Find where the given text appears and provide that cell's center as [X, Y] coordinate. 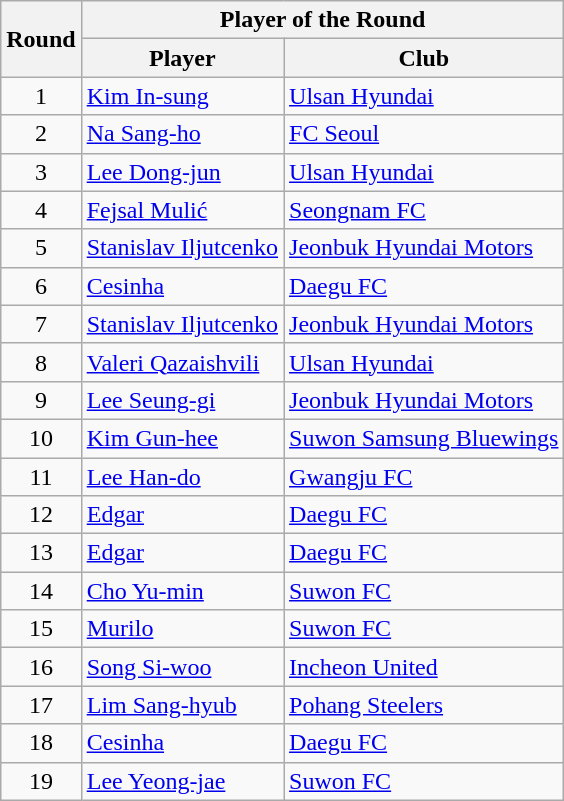
Pohang Steelers [424, 705]
Lee Dong-jun [182, 172]
2 [41, 134]
3 [41, 172]
Murilo [182, 629]
Player [182, 58]
14 [41, 591]
7 [41, 324]
8 [41, 362]
4 [41, 210]
19 [41, 781]
Song Si-woo [182, 667]
18 [41, 743]
10 [41, 438]
13 [41, 553]
Kim Gun-hee [182, 438]
6 [41, 286]
9 [41, 400]
Club [424, 58]
Round [41, 39]
Valeri Qazaishvili [182, 362]
Lee Seung-gi [182, 400]
Lim Sang-hyub [182, 705]
Fejsal Mulić [182, 210]
5 [41, 248]
Suwon Samsung Bluewings [424, 438]
Lee Han-do [182, 477]
Lee Yeong-jae [182, 781]
1 [41, 96]
Seongnam FC [424, 210]
17 [41, 705]
12 [41, 515]
Kim In-sung [182, 96]
FC Seoul [424, 134]
Cho Yu-min [182, 591]
16 [41, 667]
Gwangju FC [424, 477]
Player of the Round [322, 20]
Incheon United [424, 667]
11 [41, 477]
Na Sang-ho [182, 134]
15 [41, 629]
